Pinpoint the cell where the given text exists, returning its (x, y) midpoint coordinate. 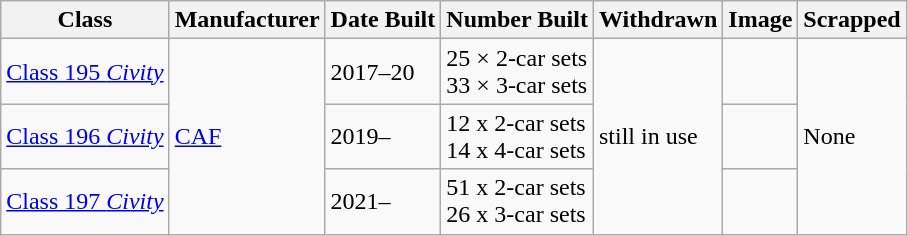
Class 197 Civity (85, 202)
Scrapped (852, 20)
Class (85, 20)
Withdrawn (658, 20)
2021– (383, 202)
2017–20 (383, 72)
still in use (658, 136)
Date Built (383, 20)
51 x 2-car sets26 x 3-car sets (518, 202)
CAF (247, 136)
Class 196 Civity (85, 136)
12 x 2-car sets14 x 4-car sets (518, 136)
25 × 2-car sets33 × 3-car sets (518, 72)
None (852, 136)
Image (760, 20)
Number Built (518, 20)
Class 195 Civity (85, 72)
2019– (383, 136)
Manufacturer (247, 20)
